Return [X, Y] of the center of cell containing provided text 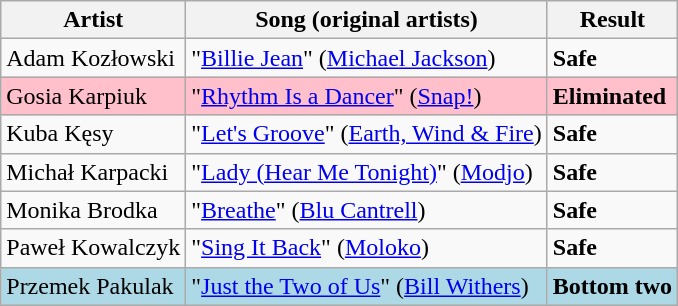
Kuba Kęsy [94, 134]
"Billie Jean" (Michael Jackson) [367, 58]
Przemek Pakulak [94, 286]
Michał Karpacki [94, 172]
Song (original artists) [367, 20]
Gosia Karpiuk [94, 96]
"Just the Two of Us" (Bill Withers) [367, 286]
"Sing It Back" (Moloko) [367, 248]
Bottom two [612, 286]
Result [612, 20]
"Lady (Hear Me Tonight)" (Modjo) [367, 172]
Eliminated [612, 96]
Artist [94, 20]
Adam Kozłowski [94, 58]
"Rhythm Is a Dancer" (Snap!) [367, 96]
"Let's Groove" (Earth, Wind & Fire) [367, 134]
Monika Brodka [94, 210]
Paweł Kowalczyk [94, 248]
"Breathe" (Blu Cantrell) [367, 210]
